For the text-containing cell, return its midpoint in [x, y] coordinate format. 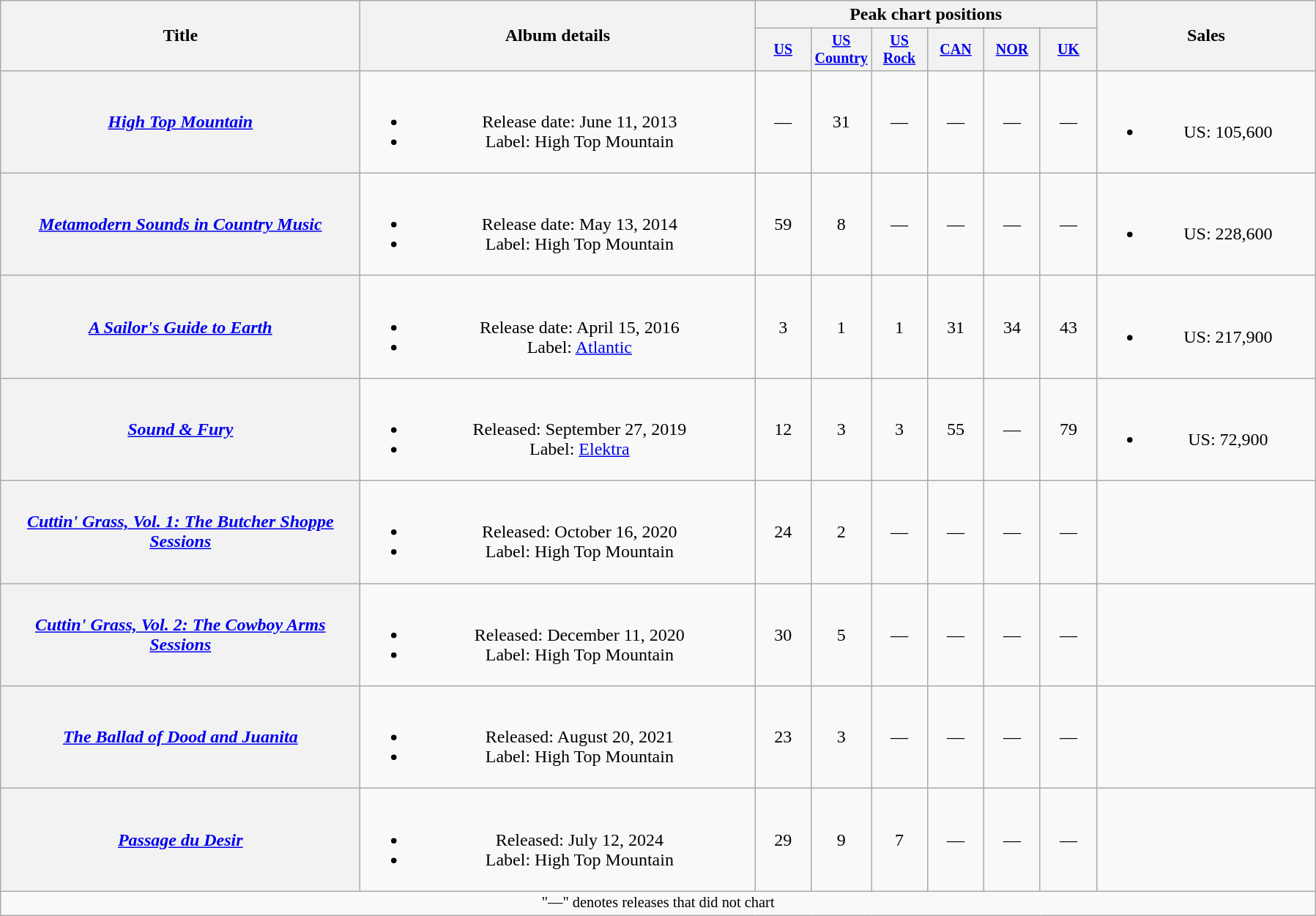
23 [784, 737]
5 [841, 635]
Passage du Desir [180, 840]
34 [1012, 327]
59 [784, 224]
The Ballad of Dood and Juanita [180, 737]
Sound & Fury [180, 429]
US: 72,900 [1205, 429]
CAN [955, 50]
UK [1068, 50]
Released: September 27, 2019Label: Elektra [558, 429]
US [784, 50]
"—" denotes releases that did not chart [658, 904]
Released: August 20, 2021Label: High Top Mountain [558, 737]
Released: July 12, 2024Label: High Top Mountain [558, 840]
30 [784, 635]
9 [841, 840]
12 [784, 429]
USRock [899, 50]
Released: October 16, 2020Label: High Top Mountain [558, 532]
Peak chart positions [926, 15]
Cuttin' Grass, Vol. 2: The Cowboy Arms Sessions [180, 635]
8 [841, 224]
USCountry [841, 50]
US: 228,600 [1205, 224]
US: 105,600 [1205, 122]
NOR [1012, 50]
Released: December 11, 2020Label: High Top Mountain [558, 635]
Album details [558, 36]
Release date: April 15, 2016Label: Atlantic [558, 327]
2 [841, 532]
29 [784, 840]
Sales [1205, 36]
Metamodern Sounds in Country Music [180, 224]
A Sailor's Guide to Earth [180, 327]
7 [899, 840]
Cuttin' Grass, Vol. 1: The Butcher Shoppe Sessions [180, 532]
79 [1068, 429]
Title [180, 36]
US: 217,900 [1205, 327]
55 [955, 429]
Release date: May 13, 2014Label: High Top Mountain [558, 224]
High Top Mountain [180, 122]
Release date: June 11, 2013Label: High Top Mountain [558, 122]
24 [784, 532]
43 [1068, 327]
